Find where the given text appears and provide that cell's center as (X, Y) coordinate. 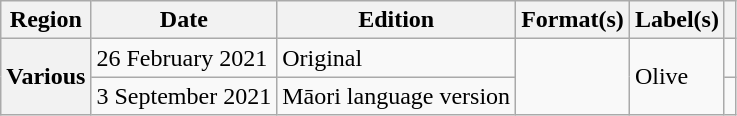
Various (46, 77)
Olive (676, 77)
Date (184, 20)
Label(s) (676, 20)
Region (46, 20)
Original (396, 58)
Edition (396, 20)
Māori language version (396, 96)
Format(s) (573, 20)
26 February 2021 (184, 58)
3 September 2021 (184, 96)
